Return the [x, y] coordinate for the center point of the cell that contains the specified text.  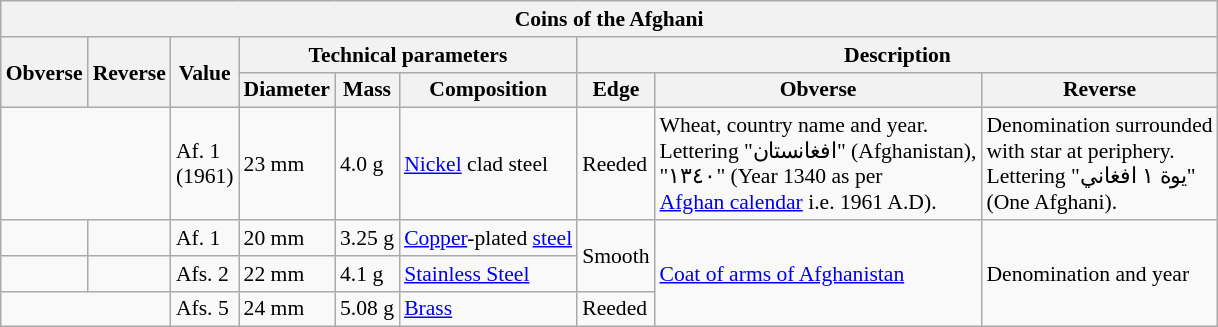
22 mm [287, 274]
4.0 g [367, 164]
Af. 1 [205, 238]
24 mm [287, 309]
Stainless Steel [488, 274]
20 mm [287, 238]
Diameter [287, 90]
Wheat, country name and year. Lettering "افغانستان" (Afghanistan), "١٣٤٠" (Year 1340 as perAfghan calendar i.e. 1961 A.D). [818, 164]
Technical parameters [408, 55]
Brass [488, 309]
Afs. 2 [205, 274]
Value [205, 72]
Coat of arms of Afghanistan [818, 274]
Description [897, 55]
Afs. 5 [205, 309]
Edge [616, 90]
Denomination and year [1099, 274]
Af. 1 (1961) [205, 164]
5.08 g [367, 309]
Mass [367, 90]
Composition [488, 90]
Coins of the Afghani [610, 19]
23 mm [287, 164]
Copper-plated steel [488, 238]
3.25 g [367, 238]
Nickel clad steel [488, 164]
4.1 g [367, 274]
Smooth [616, 256]
Denomination surroundedwith star at periphery.Lettering "یوة ١ افغاني"(One Afghani). [1099, 164]
